Return the (x, y) coordinate for the center point of the cell that contains the specified text.  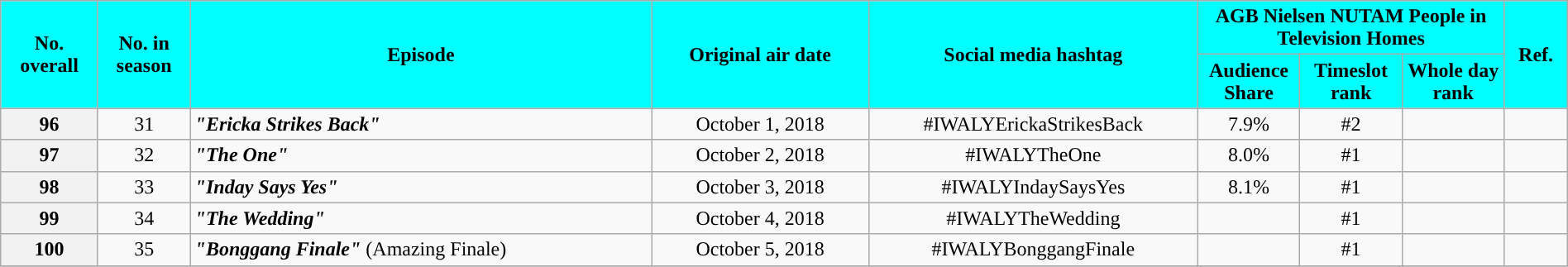
Ref. (1536, 55)
33 (144, 187)
97 (50, 155)
"Ericka Strikes Back" (421, 124)
Timeslotrank (1351, 81)
October 5, 2018 (761, 250)
34 (144, 218)
October 3, 2018 (761, 187)
Social media hashtag (1033, 55)
#IWALYErickaStrikesBack (1033, 124)
8.0% (1249, 155)
#2 (1351, 124)
"The Wedding" (421, 218)
"Inday Says Yes" (421, 187)
AGB Nielsen NUTAM People in Television Homes (1351, 28)
Episode (421, 55)
96 (50, 124)
#IWALYIndaySaysYes (1033, 187)
8.1% (1249, 187)
99 (50, 218)
"Bonggang Finale" (Amazing Finale) (421, 250)
98 (50, 187)
October 2, 2018 (761, 155)
Audience Share (1249, 81)
No.overall (50, 55)
#IWALYBonggangFinale (1033, 250)
#IWALYTheWedding (1033, 218)
32 (144, 155)
35 (144, 250)
31 (144, 124)
Original air date (761, 55)
October 4, 2018 (761, 218)
"The One" (421, 155)
October 1, 2018 (761, 124)
100 (50, 250)
#IWALYTheOne (1033, 155)
No. inseason (144, 55)
Whole dayrank (1453, 81)
7.9% (1249, 124)
